Pinpoint the cell where the given text exists, returning its [x, y] midpoint coordinate. 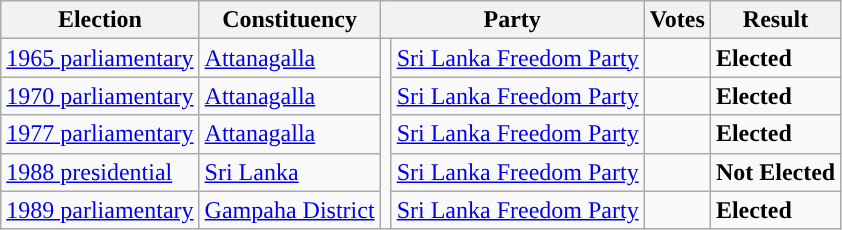
Gampaha District [290, 210]
1989 parliamentary [100, 210]
Party [512, 20]
1977 parliamentary [100, 134]
1970 parliamentary [100, 96]
Not Elected [775, 172]
Result [775, 20]
Election [100, 20]
Votes [677, 20]
1988 presidential [100, 172]
Sri Lanka [290, 172]
Constituency [290, 20]
1965 parliamentary [100, 58]
